Provide the (x, y) coordinate of the cell's center where the given text is located.  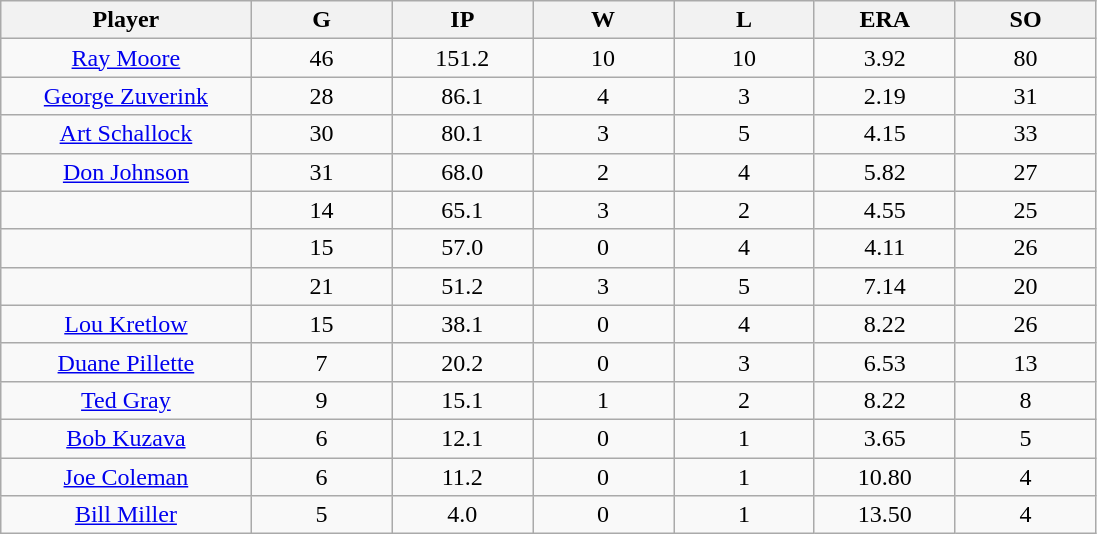
ERA (884, 20)
Ted Gray (126, 400)
George Zuverink (126, 96)
14 (322, 210)
20 (1026, 286)
IP (462, 20)
Lou Kretlow (126, 324)
Bob Kuzava (126, 438)
80 (1026, 58)
G (322, 20)
86.1 (462, 96)
11.2 (462, 477)
51.2 (462, 286)
27 (1026, 172)
46 (322, 58)
8 (1026, 400)
SO (1026, 20)
W (604, 20)
151.2 (462, 58)
10.80 (884, 477)
5.82 (884, 172)
13 (1026, 362)
Joe Coleman (126, 477)
7 (322, 362)
Ray Moore (126, 58)
9 (322, 400)
Bill Miller (126, 515)
4.0 (462, 515)
68.0 (462, 172)
4.55 (884, 210)
20.2 (462, 362)
3.92 (884, 58)
57.0 (462, 248)
2.19 (884, 96)
80.1 (462, 134)
13.50 (884, 515)
Don Johnson (126, 172)
28 (322, 96)
30 (322, 134)
4.15 (884, 134)
4.11 (884, 248)
Duane Pillette (126, 362)
15.1 (462, 400)
33 (1026, 134)
6.53 (884, 362)
Art Schallock (126, 134)
3.65 (884, 438)
Player (126, 20)
65.1 (462, 210)
21 (322, 286)
L (744, 20)
7.14 (884, 286)
38.1 (462, 324)
12.1 (462, 438)
25 (1026, 210)
